Output the [x, y] coordinate of the center of the cell containing the given text.  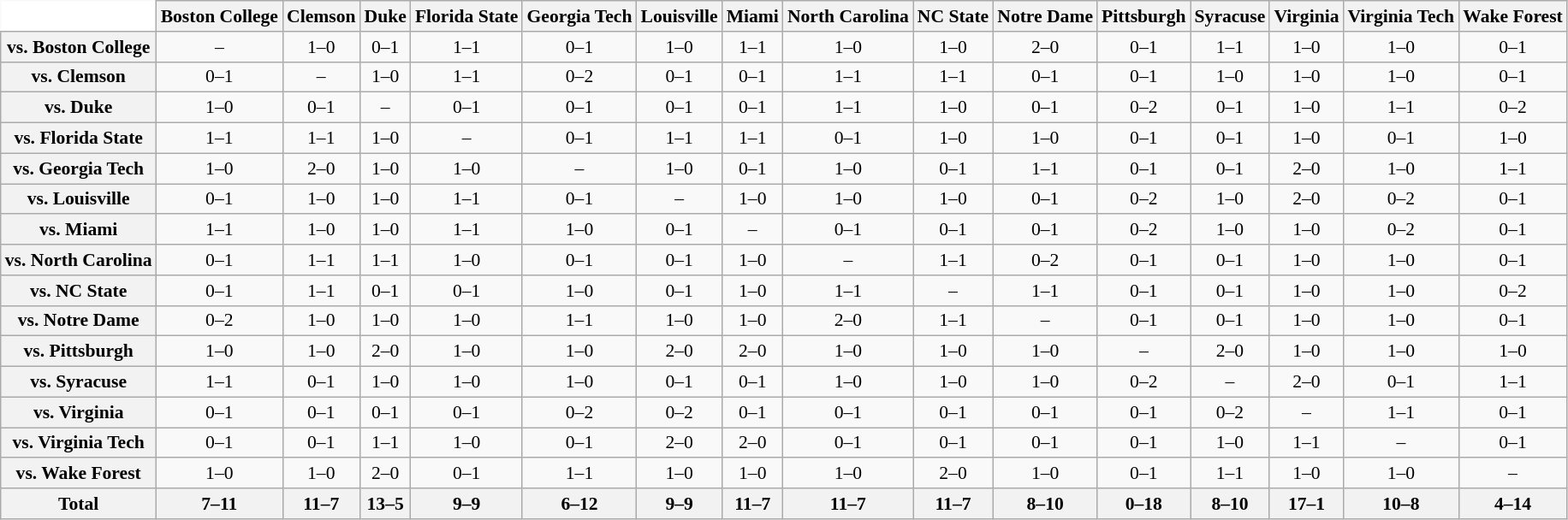
vs. Duke [79, 108]
North Carolina [848, 16]
vs. Florida State [79, 139]
Notre Dame [1045, 16]
vs. Georgia Tech [79, 168]
0–18 [1143, 504]
Clemson [321, 16]
vs. Clemson [79, 77]
Georgia Tech [579, 16]
4–14 [1513, 504]
Boston College [219, 16]
7–11 [219, 504]
vs. Virginia [79, 412]
Virginia [1306, 16]
17–1 [1306, 504]
Duke [385, 16]
vs. Pittsburgh [79, 352]
vs. North Carolina [79, 260]
Miami [753, 16]
vs. Notre Dame [79, 321]
Louisville [680, 16]
Wake Forest [1513, 16]
13–5 [385, 504]
vs. Boston College [79, 47]
10–8 [1402, 504]
Virginia Tech [1402, 16]
vs. Miami [79, 230]
vs. Virginia Tech [79, 443]
Syracuse [1231, 16]
Pittsburgh [1143, 16]
Florida State [467, 16]
vs. NC State [79, 291]
vs. Wake Forest [79, 474]
Total [79, 504]
vs. Syracuse [79, 382]
NC State [953, 16]
vs. Louisville [79, 199]
6–12 [579, 504]
